Pinpoint the cell where the given text exists, returning its [X, Y] midpoint coordinate. 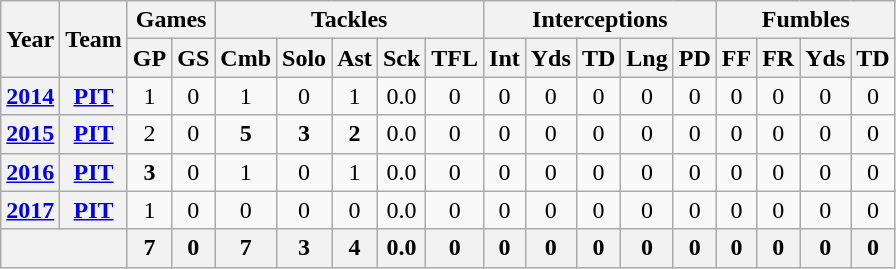
Games [170, 20]
2017 [30, 210]
Year [30, 39]
2016 [30, 172]
Cmb [246, 58]
2015 [30, 134]
Team [94, 39]
Interceptions [600, 20]
2014 [30, 96]
FF [736, 58]
Ast [355, 58]
Fumbles [806, 20]
Sck [401, 58]
Tackles [350, 20]
Lng [647, 58]
5 [246, 134]
GS [194, 58]
Int [505, 58]
GP [149, 58]
PD [694, 58]
4 [355, 248]
FR [778, 58]
Solo [304, 58]
TFL [455, 58]
